Determine the [x, y] coordinate at the center of the cell enclosing the given text.  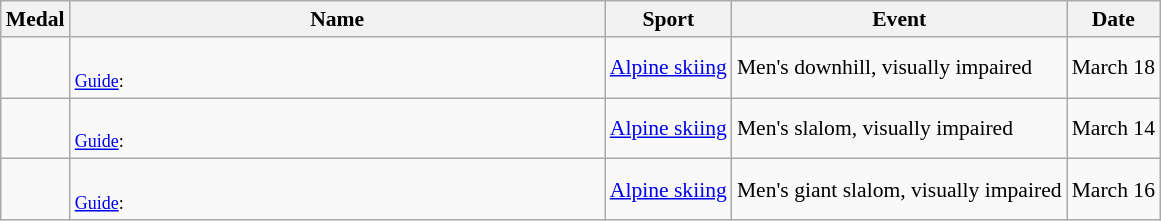
Men's slalom, visually impaired [900, 128]
March 16 [1114, 190]
Event [900, 19]
Men's giant slalom, visually impaired [900, 190]
March 14 [1114, 128]
Sport [668, 19]
Date [1114, 19]
March 18 [1114, 68]
Medal [36, 19]
Men's downhill, visually impaired [900, 68]
Name [338, 19]
